From the cell containing the given text, extract its center point as (x, y) coordinate. 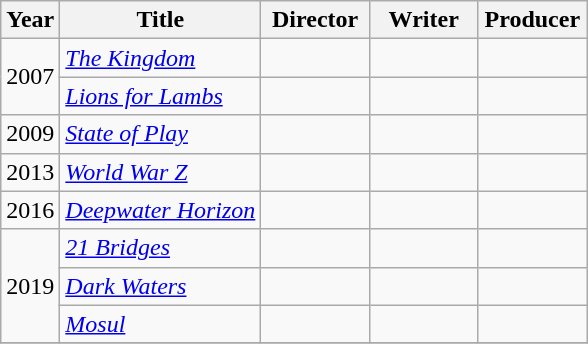
2009 (30, 134)
2016 (30, 210)
Deepwater Horizon (160, 210)
2013 (30, 172)
State of Play (160, 134)
Dark Waters (160, 286)
The Kingdom (160, 58)
Lions for Lambs (160, 96)
Title (160, 20)
Producer (532, 20)
2007 (30, 77)
Writer (424, 20)
2019 (30, 286)
Mosul (160, 324)
World War Z (160, 172)
21 Bridges (160, 248)
Director (316, 20)
Year (30, 20)
